Return (x, y) of the center of cell containing provided text 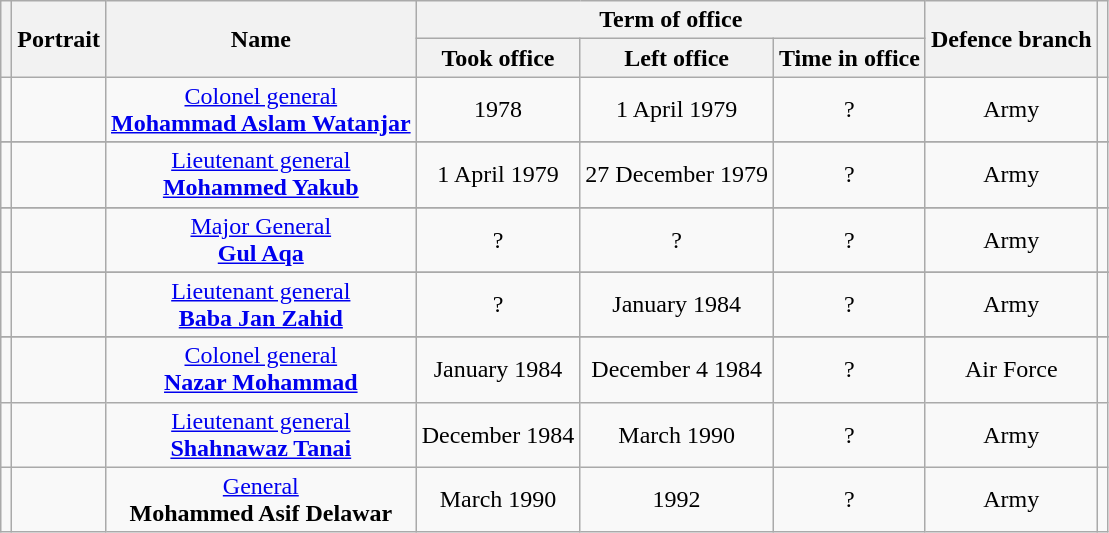
Name (260, 39)
Lieutenant generalShahnawaz Tanai (260, 434)
Defence branch (1011, 39)
1992 (677, 500)
Lieutenant generalMohammed Yakub (260, 174)
Took office (498, 58)
Term of office (670, 20)
Left office (677, 58)
Colonel generalNazar Mohammad (260, 370)
27 December 1979 (677, 174)
December 1984 (498, 434)
Lieutenant generalBaba Jan Zahid (260, 304)
Time in office (849, 58)
Major GeneralGul Aqa (260, 240)
Colonel generalMohammad Aslam Watanjar (260, 110)
Air Force (1011, 370)
1978 (498, 110)
December 4 1984 (677, 370)
GeneralMohammed Asif Delawar (260, 500)
Portrait (59, 39)
